Capture the cell that displays the provided text and extract its (x, y) central coordinate. 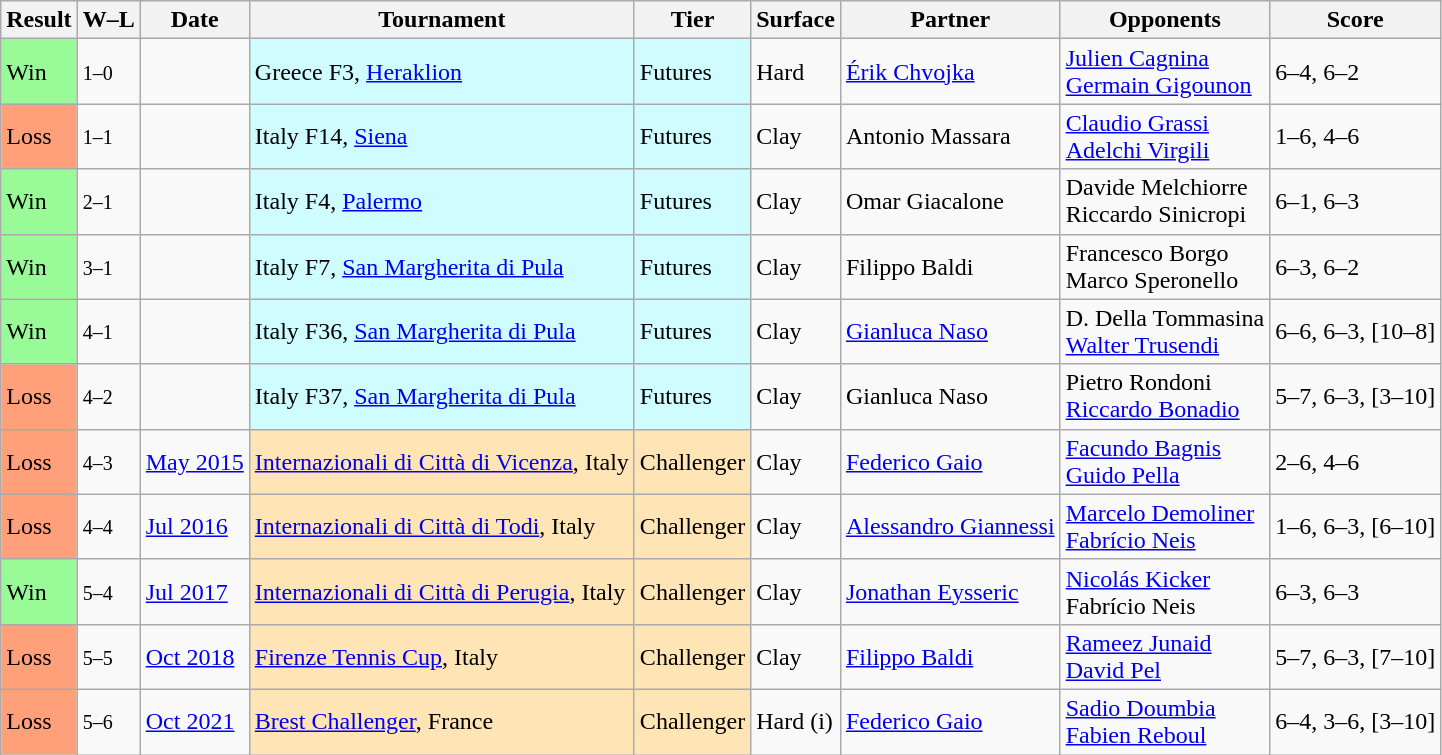
4–3 (108, 462)
Internazionali di Città di Vicenza, Italy (442, 462)
Jonathan Eysseric (950, 592)
1–1 (108, 136)
5–6 (108, 722)
Alessandro Giannessi (950, 526)
5–7, 6–3, [7–10] (1356, 656)
4–2 (108, 396)
Oct 2021 (194, 722)
May 2015 (194, 462)
Oct 2018 (194, 656)
2–6, 4–6 (1356, 462)
Rameez Junaid David Pel (1165, 656)
Italy F7, San Margherita di Pula (442, 266)
5–5 (108, 656)
Firenze Tennis Cup, Italy (442, 656)
Tournament (442, 20)
4–4 (108, 526)
Omar Giacalone (950, 202)
Italy F36, San Margherita di Pula (442, 332)
Internazionali di Città di Perugia, Italy (442, 592)
Hard (796, 72)
W–L (108, 20)
Sadio Doumbia Fabien Reboul (1165, 722)
Tier (692, 20)
Antonio Massara (950, 136)
Facundo Bagnis Guido Pella (1165, 462)
Surface (796, 20)
Jul 2016 (194, 526)
Italy F37, San Margherita di Pula (442, 396)
6–4, 3–6, [3–10] (1356, 722)
Davide Melchiorre Riccardo Sinicropi (1165, 202)
Internazionali di Città di Todi, Italy (442, 526)
Claudio Grassi Adelchi Virgili (1165, 136)
Jul 2017 (194, 592)
Italy F4, Palermo (442, 202)
Date (194, 20)
Érik Chvojka (950, 72)
Julien Cagnina Germain Gigounon (1165, 72)
1–6, 4–6 (1356, 136)
Partner (950, 20)
Opponents (1165, 20)
6–1, 6–3 (1356, 202)
Pietro Rondoni Riccardo Bonadio (1165, 396)
4–1 (108, 332)
Francesco Borgo Marco Speronello (1165, 266)
6–6, 6–3, [10–8] (1356, 332)
5–7, 6–3, [3–10] (1356, 396)
Hard (i) (796, 722)
5–4 (108, 592)
2–1 (108, 202)
Marcelo Demoliner Fabrício Neis (1165, 526)
1–0 (108, 72)
Brest Challenger, France (442, 722)
1–6, 6–3, [6–10] (1356, 526)
Greece F3, Heraklion (442, 72)
Italy F14, Siena (442, 136)
Result (39, 20)
6–3, 6–3 (1356, 592)
6–4, 6–2 (1356, 72)
6–3, 6–2 (1356, 266)
Nicolás Kicker Fabrício Neis (1165, 592)
D. Della Tommasina Walter Trusendi (1165, 332)
Score (1356, 20)
3–1 (108, 266)
